Pinpoint the cell where the given text exists, returning its (X, Y) midpoint coordinate. 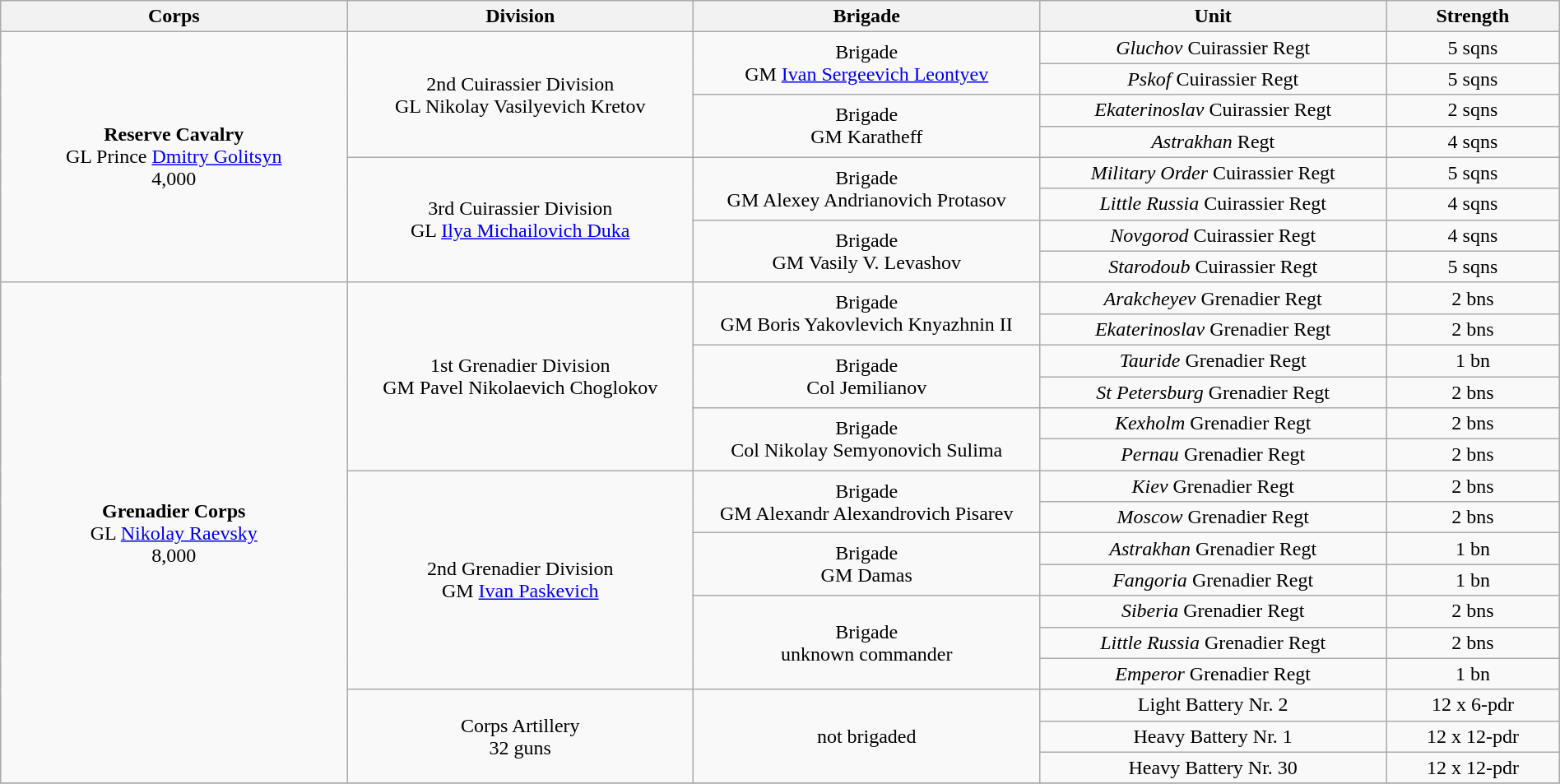
BrigadeGM Ivan Sergeevich Leontyev (867, 63)
Emperor Grenadier Regt (1213, 674)
BrigadeGM Damas (867, 564)
1st Grenadier DivisionGM Pavel Nikolaevich Choglokov (520, 376)
Little Russia Grenadier Regt (1213, 643)
BrigadeCol Nikolay Semyonovich Sulima (867, 439)
Brigade (867, 16)
Division (520, 16)
2nd Grenadier DivisionGM Ivan Paskevich (520, 580)
Pernau Grenadier Regt (1213, 455)
St Petersburg Grenadier Regt (1213, 392)
Corps Artillery32 guns (520, 736)
Astrakhan Regt (1213, 141)
Arakcheyev Grenadier Regt (1213, 298)
Kexholm Grenadier Regt (1213, 424)
Strength (1473, 16)
BrigadeGM Alexey Andrianovich Protasov (867, 188)
BrigadeGM Karatheff (867, 126)
Reserve CavalryGL Prince Dmitry Golitsyn4,000 (174, 157)
Heavy Battery Nr. 30 (1213, 768)
BrigadeCol Jemilianov (867, 376)
Gluchov Cuirassier Regt (1213, 48)
Grenadier CorpsGL Nikolay Raevsky8,000 (174, 533)
Starodoub Cuirassier Regt (1213, 267)
Unit (1213, 16)
Military Order Cuirassier Regt (1213, 173)
Light Battery Nr. 2 (1213, 705)
12 x 6-pdr (1473, 705)
Ekaterinoslav Grenadier Regt (1213, 329)
BrigadeGM Vasily V. Levashov (867, 251)
Fangoria Grenadier Regt (1213, 580)
Heavy Battery Nr. 1 (1213, 736)
BrigadeGM Alexandr Alexandrovich Pisarev (867, 502)
Siberia Grenadier Regt (1213, 611)
3rd Cuirassier DivisionGL Ilya Michailovich Duka (520, 220)
Little Russia Cuirassier Regt (1213, 204)
Corps (174, 16)
Ekaterinoslav Cuirassier Regt (1213, 110)
Tauride Grenadier Regt (1213, 360)
Moscow Grenadier Regt (1213, 517)
Astrakhan Grenadier Regt (1213, 549)
2nd Cuirassier DivisionGL Nikolay Vasilyevich Kretov (520, 95)
not brigaded (867, 736)
2 sqns (1473, 110)
Pskof Cuirassier Regt (1213, 79)
BrigadeGM Boris Yakovlevich Knyazhnin II (867, 313)
Brigadeunknown commander (867, 643)
Novgorod Cuirassier Regt (1213, 235)
Kiev Grenadier Regt (1213, 486)
